Return the (X, Y) coordinate for the center point of the cell that contains the specified text.  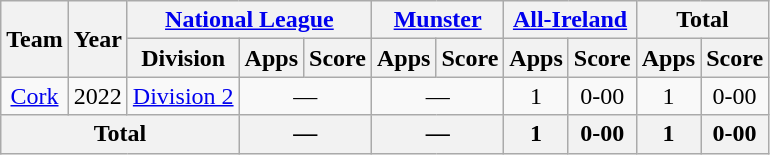
Year (98, 39)
Division 2 (183, 96)
2022 (98, 96)
Cork (35, 96)
All-Ireland (570, 20)
Team (35, 39)
Munster (437, 20)
Division (183, 58)
National League (249, 20)
